Determine the (x, y) coordinate at the center of the cell enclosing the given text.  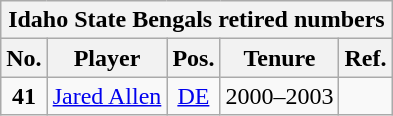
Tenure (280, 58)
Idaho State Bengals retired numbers (196, 20)
No. (24, 58)
41 (24, 96)
DE (194, 96)
Pos. (194, 58)
Jared Allen (107, 96)
Player (107, 58)
2000–2003 (280, 96)
Ref. (366, 58)
